Capture the cell that displays the provided text and extract its [X, Y] central coordinate. 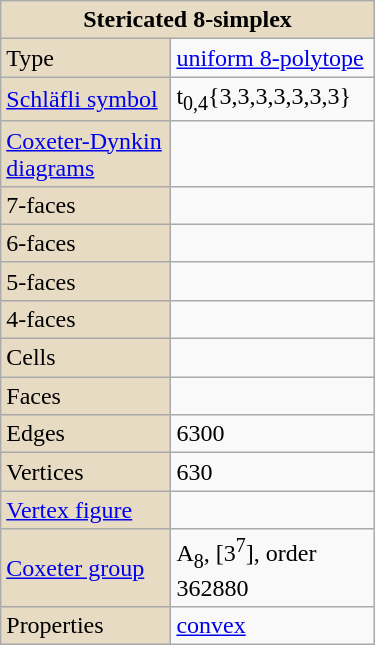
6300 [272, 434]
Schläfli symbol [86, 99]
Stericated 8-simplex [188, 20]
convex [272, 626]
4-faces [86, 319]
6-faces [86, 243]
630 [272, 472]
Properties [86, 626]
5-faces [86, 281]
Type [86, 58]
uniform 8-polytope [272, 58]
Faces [86, 396]
Edges [86, 434]
A8, [37], order 362880 [272, 568]
Coxeter-Dynkin diagrams [86, 154]
7-faces [86, 205]
Vertex figure [86, 510]
t0,4{3,3,3,3,3,3,3} [272, 99]
Vertices [86, 472]
Coxeter group [86, 568]
Cells [86, 358]
